Return (X, Y) of the center of cell containing provided text 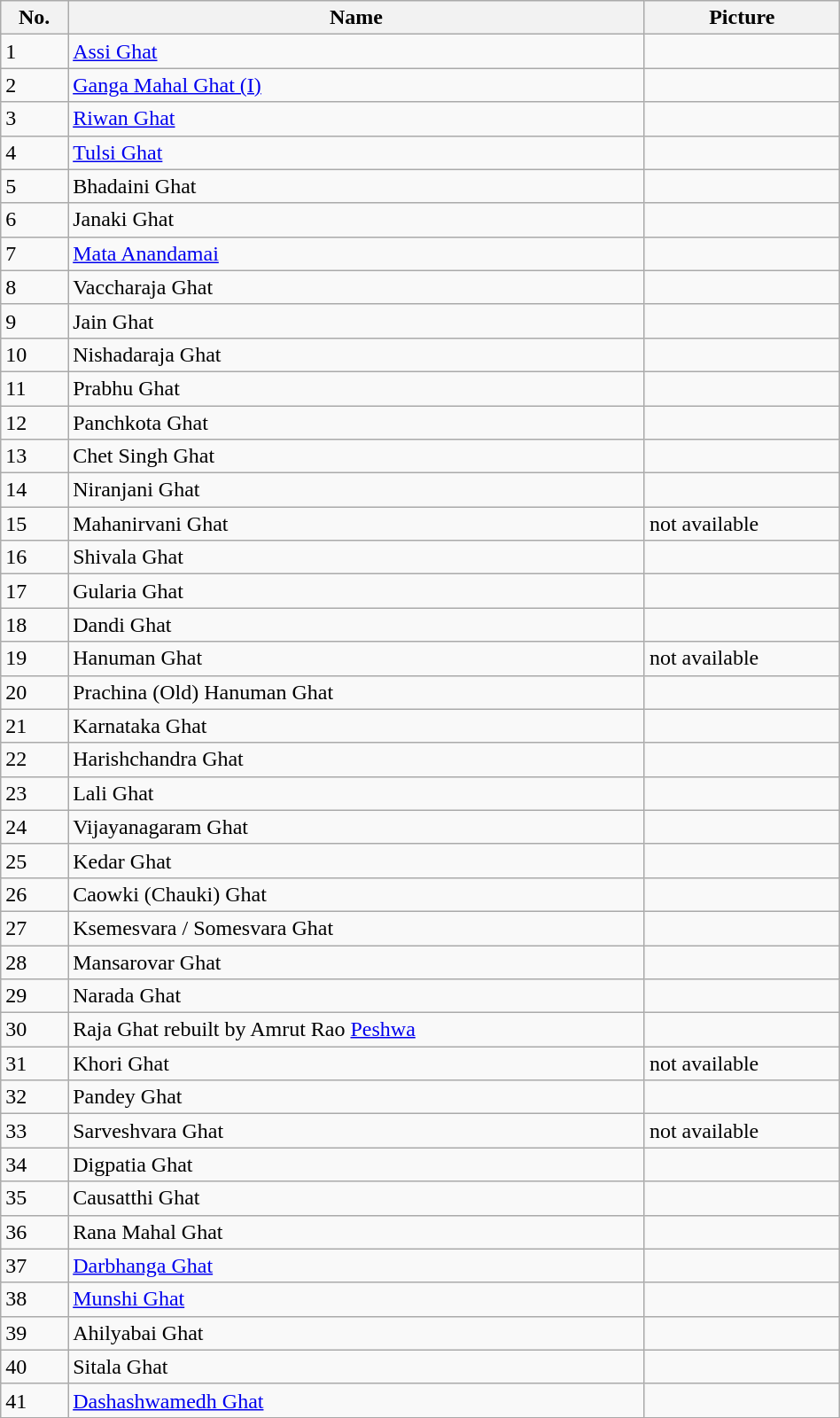
Hanuman Ghat (356, 658)
10 (35, 354)
14 (35, 490)
Caowki (Chauki) Ghat (356, 894)
5 (35, 186)
Shivala Ghat (356, 557)
6 (35, 220)
Assi Ghat (356, 51)
20 (35, 692)
30 (35, 1030)
Picture (742, 18)
Tulsi Ghat (356, 152)
Narada Ghat (356, 996)
18 (35, 625)
Kedar Ghat (356, 861)
Darbhanga Ghat (356, 1266)
32 (35, 1097)
15 (35, 524)
Prachina (Old) Hanuman Ghat (356, 692)
Prabhu Ghat (356, 388)
Mata Anandamai (356, 253)
11 (35, 388)
37 (35, 1266)
22 (35, 760)
Nishadaraja Ghat (356, 354)
Dandi Ghat (356, 625)
Ganga Mahal Ghat (I) (356, 85)
Causatthi Ghat (356, 1198)
25 (35, 861)
Vaccharaja Ghat (356, 287)
Harishchandra Ghat (356, 760)
Name (356, 18)
2 (35, 85)
Ksemesvara / Somesvara Ghat (356, 928)
Niranjani Ghat (356, 490)
31 (35, 1063)
12 (35, 423)
Rana Mahal Ghat (356, 1232)
Sarveshvara Ghat (356, 1131)
19 (35, 658)
27 (35, 928)
34 (35, 1165)
Pandey Ghat (356, 1097)
24 (35, 827)
Sitala Ghat (356, 1367)
38 (35, 1299)
Janaki Ghat (356, 220)
7 (35, 253)
16 (35, 557)
36 (35, 1232)
26 (35, 894)
40 (35, 1367)
Munshi Ghat (356, 1299)
Vijayanagaram Ghat (356, 827)
Lali Ghat (356, 793)
17 (35, 591)
28 (35, 962)
Mahanirvani Ghat (356, 524)
Karnataka Ghat (356, 726)
9 (35, 321)
Ahilyabai Ghat (356, 1333)
29 (35, 996)
Raja Ghat rebuilt by Amrut Rao Peshwa (356, 1030)
21 (35, 726)
35 (35, 1198)
Bhadaini Ghat (356, 186)
Khori Ghat (356, 1063)
No. (35, 18)
Riwan Ghat (356, 119)
Panchkota Ghat (356, 423)
Dashashwamedh Ghat (356, 1400)
Jain Ghat (356, 321)
Mansarovar Ghat (356, 962)
23 (35, 793)
1 (35, 51)
Gularia Ghat (356, 591)
41 (35, 1400)
13 (35, 456)
4 (35, 152)
Digpatia Ghat (356, 1165)
Chet Singh Ghat (356, 456)
33 (35, 1131)
8 (35, 287)
39 (35, 1333)
3 (35, 119)
